Output the [x, y] coordinate of the center of the cell containing the given text.  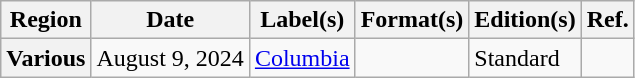
Date [170, 20]
Standard [525, 58]
Region [46, 20]
Columbia [302, 58]
August 9, 2024 [170, 58]
Ref. [608, 20]
Format(s) [412, 20]
Label(s) [302, 20]
Edition(s) [525, 20]
Various [46, 58]
